Extract the [x, y] coordinate from the center of the cell holding the provided text.  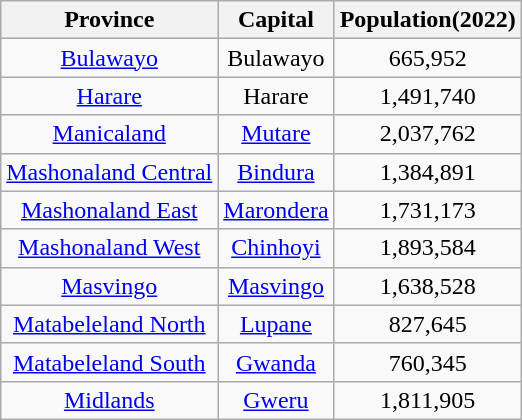
Manicaland [110, 134]
1,491,740 [428, 96]
Mashonaland West [110, 248]
665,952 [428, 58]
2,037,762 [428, 134]
1,811,905 [428, 400]
Bindura [276, 172]
Midlands [110, 400]
Mutare [276, 134]
827,645 [428, 324]
Matabeleland North [110, 324]
1,384,891 [428, 172]
1,638,528 [428, 286]
Matabeleland South [110, 362]
760,345 [428, 362]
Gwanda [276, 362]
Chinhoyi [276, 248]
1,731,173 [428, 210]
Lupane [276, 324]
Mashonaland Central [110, 172]
Capital [276, 20]
Gweru [276, 400]
Mashonaland East [110, 210]
Province [110, 20]
Marondera [276, 210]
1,893,584 [428, 248]
Population(2022) [428, 20]
